Pinpoint the cell where the given text exists, returning its [x, y] midpoint coordinate. 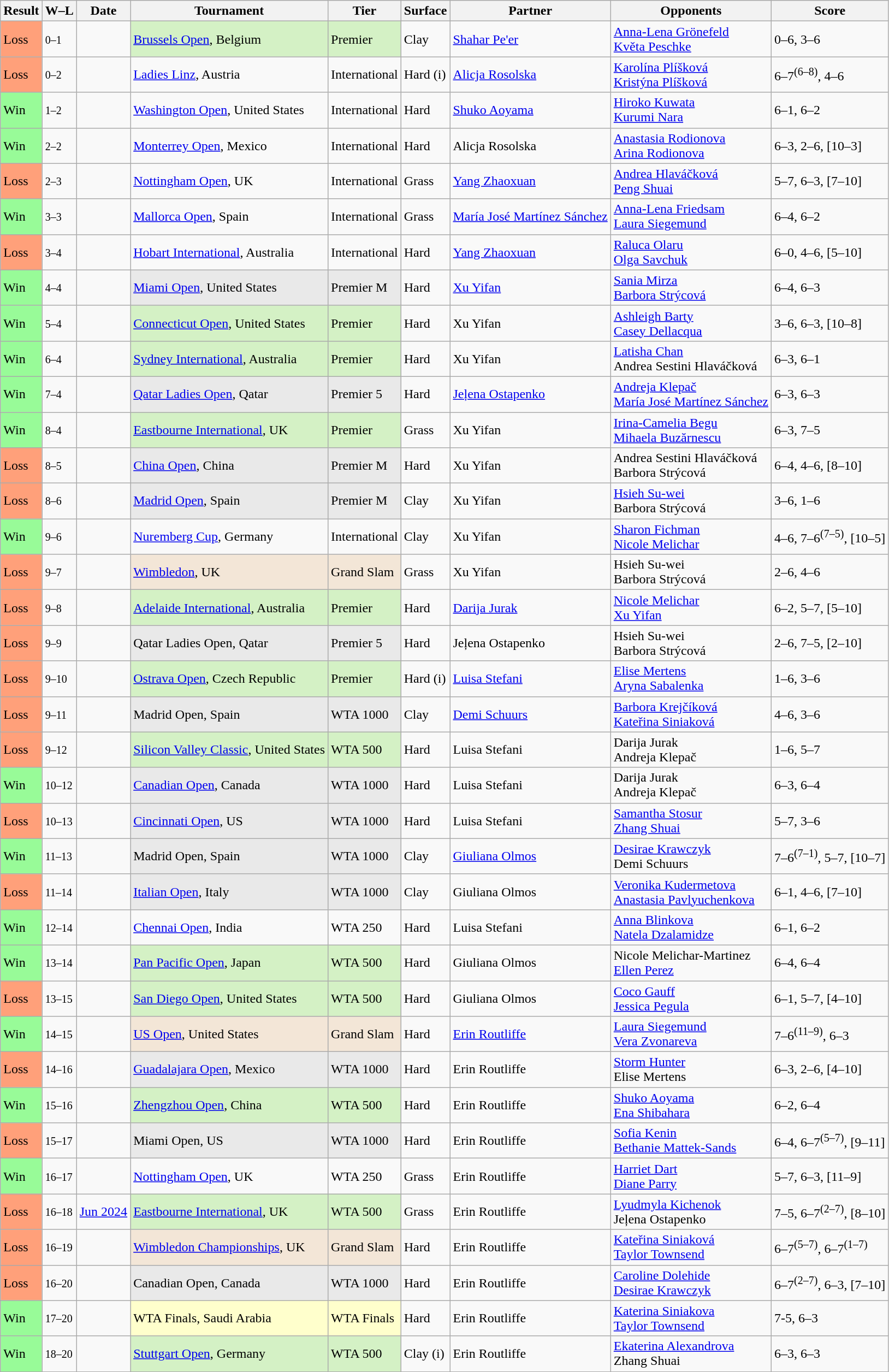
10–12 [59, 785]
2–3 [59, 181]
8–6 [59, 501]
Andrea Sestini Hlaváčková Barbora Strýcová [691, 465]
16–18 [59, 1211]
Tournament [229, 11]
5–7, 6–3, [7–10] [830, 181]
Adelaide International, Australia [229, 607]
Andrea Hlaváčková Peng Shuai [691, 181]
5–4 [59, 323]
1–6, 3–6 [830, 678]
Ladies Linz, Austria [229, 74]
Shuko Aoyama [530, 110]
Miami Open, United States [229, 287]
Mallorca Open, Spain [229, 216]
8–4 [59, 429]
Pan Pacific Open, Japan [229, 962]
6–2, 5–7, [5–10] [830, 607]
Wimbledon, UK [229, 572]
4–6, 3–6 [830, 714]
9–10 [59, 678]
6–3, 6–1 [830, 358]
6–4, 6–2 [830, 216]
14–15 [59, 1034]
8–5 [59, 465]
Veronika Kudermetova Anastasia Pavlyuchenkova [691, 891]
Sofia Kenin Bethanie Mattek-Sands [691, 1140]
4–6, 7–6(7–5), [10–5] [830, 536]
6–3, 2–6, [4–10] [830, 1069]
Harriet Dart Diane Parry [691, 1176]
Chennai Open, India [229, 927]
San Diego Open, United States [229, 998]
9–9 [59, 643]
Anastasia Rodionova Arina Rodionova [691, 145]
Nicole Melichar-Martinez Ellen Perez [691, 962]
China Open, China [229, 465]
Karolína Plíšková Kristýna Plíšková [691, 74]
Tier [365, 11]
7–5, 6–7(2–7), [8–10] [830, 1211]
Nuremberg Cup, Germany [229, 536]
6–7(2–7), 6–3, [7–10] [830, 1282]
2–6, 4–6 [830, 572]
3–4 [59, 252]
18–20 [59, 1353]
6–7(6–8), 4–6 [830, 74]
9–7 [59, 572]
0–1 [59, 39]
Ashleigh Barty Casey Dellacqua [691, 323]
6–3, 7–5 [830, 429]
Latisha Chan Andrea Sestini Hlaváčková [691, 358]
Silicon Valley Classic, United States [229, 749]
Zhengzhou Open, China [229, 1105]
6–7(5–7), 6–7(1–7) [830, 1247]
0–2 [59, 74]
Shuko Aoyama Ena Shibahara [691, 1105]
15–16 [59, 1105]
6–2, 6–4 [830, 1105]
Brussels Open, Belgium [229, 39]
Date [103, 11]
Sania Mirza Barbora Strýcová [691, 287]
Lyudmyla Kichenok Jeļena Ostapenko [691, 1211]
Result [21, 11]
Wimbledon Championships, UK [229, 1247]
11–14 [59, 891]
13–15 [59, 998]
6–4, 4–6, [8–10] [830, 465]
WTA Finals, Saudi Arabia [229, 1318]
6–4 [59, 358]
Caroline Dolehide Desirae Krawczyk [691, 1282]
9–12 [59, 749]
Washington Open, United States [229, 110]
Shahar Pe'er [530, 39]
Irina-Camelia Begu Mihaela Buzărnescu [691, 429]
5–7, 6–3, [11–9] [830, 1176]
Score [830, 11]
14–16 [59, 1069]
Partner [530, 11]
11–13 [59, 856]
WTA Finals [365, 1318]
Laura Siegemund Vera Zvonareva [691, 1034]
1–6, 5–7 [830, 749]
Monterrey Open, Mexico [229, 145]
Coco Gauff Jessica Pegula [691, 998]
US Open, United States [229, 1034]
Desirae Krawczyk Demi Schuurs [691, 856]
Storm Hunter Elise Mertens [691, 1069]
Demi Schuurs [530, 714]
Samantha Stosur Zhang Shuai [691, 820]
Ostrava Open, Czech Republic [229, 678]
9–11 [59, 714]
Nicole Melichar Xu Yifan [691, 607]
3–3 [59, 216]
16–19 [59, 1247]
Connecticut Open, United States [229, 323]
Hiroko Kuwata Kurumi Nara [691, 110]
Elise Mertens Aryna Sabalenka [691, 678]
Opponents [691, 11]
9–8 [59, 607]
2–2 [59, 145]
6–0, 4–6, [5–10] [830, 252]
7–6(7–1), 5–7, [10–7] [830, 856]
Sydney International, Australia [229, 358]
6–3, 6–4 [830, 785]
Anna-Lena Friedsam Laura Siegemund [691, 216]
Andreja Klepač María José Martínez Sánchez [691, 394]
Sharon Fichman Nicole Melichar [691, 536]
7-5, 6–3 [830, 1318]
7–6(11–9), 6–3 [830, 1034]
Barbora Krejčíková Kateřina Siniaková [691, 714]
W–L [59, 11]
Darija Jurak [530, 607]
5–7, 3–6 [830, 820]
15–17 [59, 1140]
Surface [425, 11]
6–4, 6–7(5–7), [9–11] [830, 1140]
Guadalajara Open, Mexico [229, 1069]
Miami Open, US [229, 1140]
1–2 [59, 110]
9–6 [59, 536]
Clay (i) [425, 1353]
4–4 [59, 287]
2–6, 7–5, [2–10] [830, 643]
3–6, 1–6 [830, 501]
Hobart International, Australia [229, 252]
6–1, 5–7, [4–10] [830, 998]
7–4 [59, 394]
Cincinnati Open, US [229, 820]
Katerina Siniakova Taylor Townsend [691, 1318]
6–3, 2–6, [10–3] [830, 145]
6–1, 4–6, [7–10] [830, 891]
16–17 [59, 1176]
3–6, 6–3, [10–8] [830, 323]
Ekaterina Alexandrova Zhang Shuai [691, 1353]
17–20 [59, 1318]
María José Martínez Sánchez [530, 216]
10–13 [59, 820]
16–20 [59, 1282]
Raluca Olaru Olga Savchuk [691, 252]
Anna Blinkova Natela Dzalamidze [691, 927]
Italian Open, Italy [229, 891]
Jun 2024 [103, 1211]
Kateřina Siniaková Taylor Townsend [691, 1247]
Stuttgart Open, Germany [229, 1353]
12–14 [59, 927]
Anna-Lena Grönefeld Květa Peschke [691, 39]
0–6, 3–6 [830, 39]
6–4, 6–3 [830, 287]
13–14 [59, 962]
6–4, 6–4 [830, 962]
